Identify which cell holds the provided text, then report its (X, Y) central coordinate. 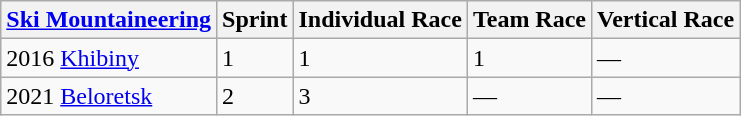
Ski Mountaineering (109, 20)
Individual Race (380, 20)
3 (380, 96)
Sprint (255, 20)
2 (255, 96)
Team Race (529, 20)
2016 Khibiny (109, 58)
Vertical Race (666, 20)
2021 Beloretsk (109, 96)
